Output the [X, Y] coordinate of the center of the cell containing the given text.  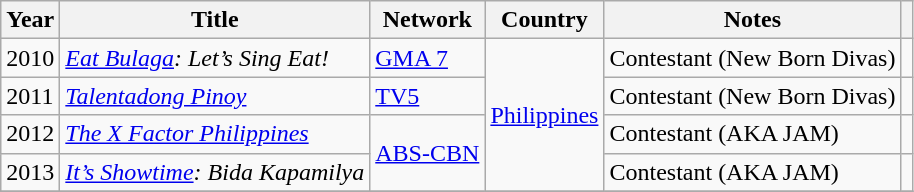
Title [215, 20]
TV5 [428, 96]
Country [544, 20]
2013 [30, 172]
2011 [30, 96]
Notes [752, 20]
GMA 7 [428, 58]
ABS-CBN [428, 153]
Talentadong Pinoy [215, 96]
2010 [30, 58]
It’s Showtime: Bida Kapamilya [215, 172]
Year [30, 20]
2012 [30, 134]
Network [428, 20]
Philippines [544, 115]
The X Factor Philippines [215, 134]
Eat Bulaga: Let’s Sing Eat! [215, 58]
